Return [X, Y] of the center of cell containing provided text 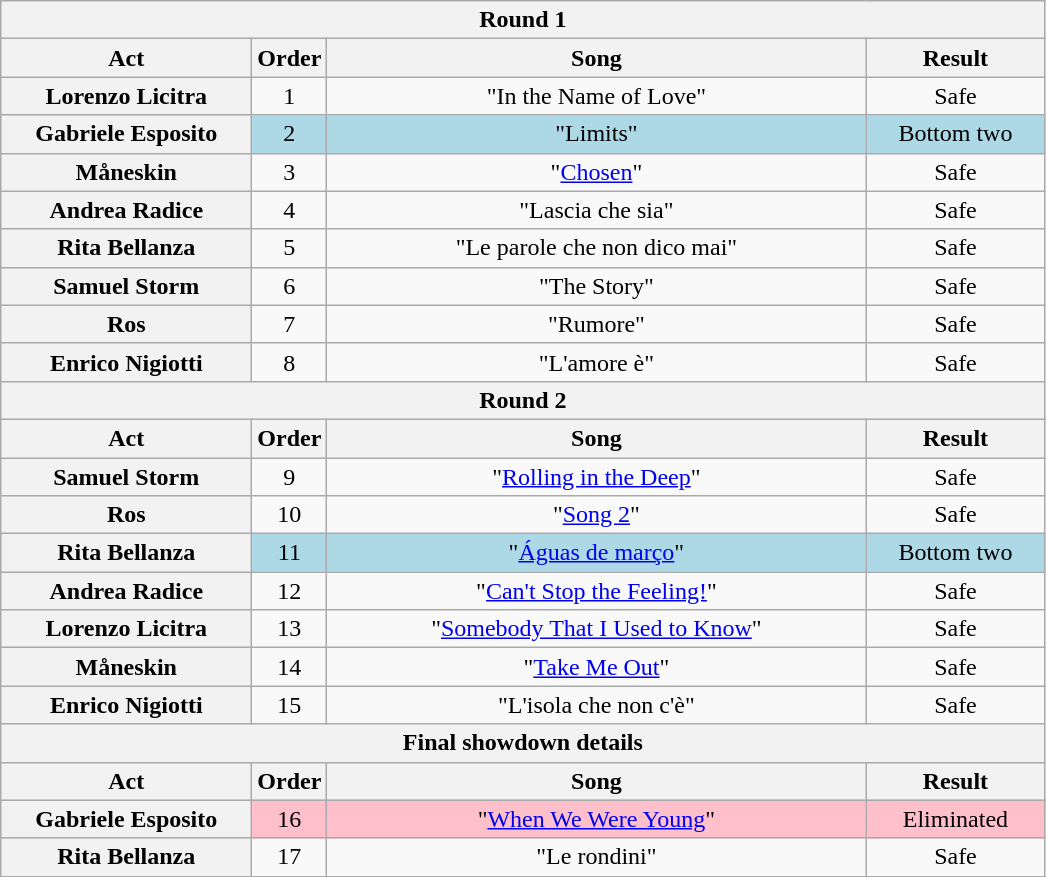
"Chosen" [596, 172]
Round 1 [523, 20]
7 [290, 324]
"Take Me Out" [596, 667]
"Somebody That I Used to Know" [596, 629]
15 [290, 705]
8 [290, 362]
"L'isola che non c'è" [596, 705]
17 [290, 857]
14 [290, 667]
"When We Were Young" [596, 819]
"Águas de março" [596, 553]
"L'amore è" [596, 362]
Round 2 [523, 400]
"Song 2" [596, 515]
11 [290, 553]
"In the Name of Love" [596, 96]
1 [290, 96]
"Lascia che sia" [596, 210]
Eliminated [956, 819]
"Le rondini" [596, 857]
2 [290, 134]
5 [290, 248]
12 [290, 591]
Final showdown details [523, 743]
"Limits" [596, 134]
"Can't Stop the Feeling!" [596, 591]
"Rumore" [596, 324]
10 [290, 515]
13 [290, 629]
9 [290, 477]
"Le parole che non dico mai" [596, 248]
4 [290, 210]
16 [290, 819]
"Rolling in the Deep" [596, 477]
"The Story" [596, 286]
6 [290, 286]
3 [290, 172]
